Return (x, y) of the center of cell containing provided text 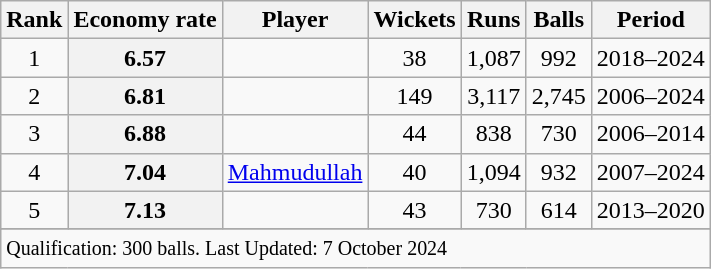
2007–2024 (650, 172)
1,087 (494, 58)
6.88 (145, 134)
Player (295, 20)
2013–2020 (650, 210)
44 (414, 134)
Balls (558, 20)
43 (414, 210)
Qualification: 300 balls. Last Updated: 7 October 2024 (356, 248)
1,094 (494, 172)
2 (34, 96)
Period (650, 20)
7.13 (145, 210)
Mahmudullah (295, 172)
932 (558, 172)
4 (34, 172)
6.57 (145, 58)
Rank (34, 20)
1 (34, 58)
Runs (494, 20)
2018–2024 (650, 58)
2,745 (558, 96)
838 (494, 134)
614 (558, 210)
40 (414, 172)
38 (414, 58)
5 (34, 210)
992 (558, 58)
7.04 (145, 172)
149 (414, 96)
3 (34, 134)
6.81 (145, 96)
2006–2014 (650, 134)
3,117 (494, 96)
Wickets (414, 20)
Economy rate (145, 20)
2006–2024 (650, 96)
